Capture the cell that displays the provided text and extract its [X, Y] central coordinate. 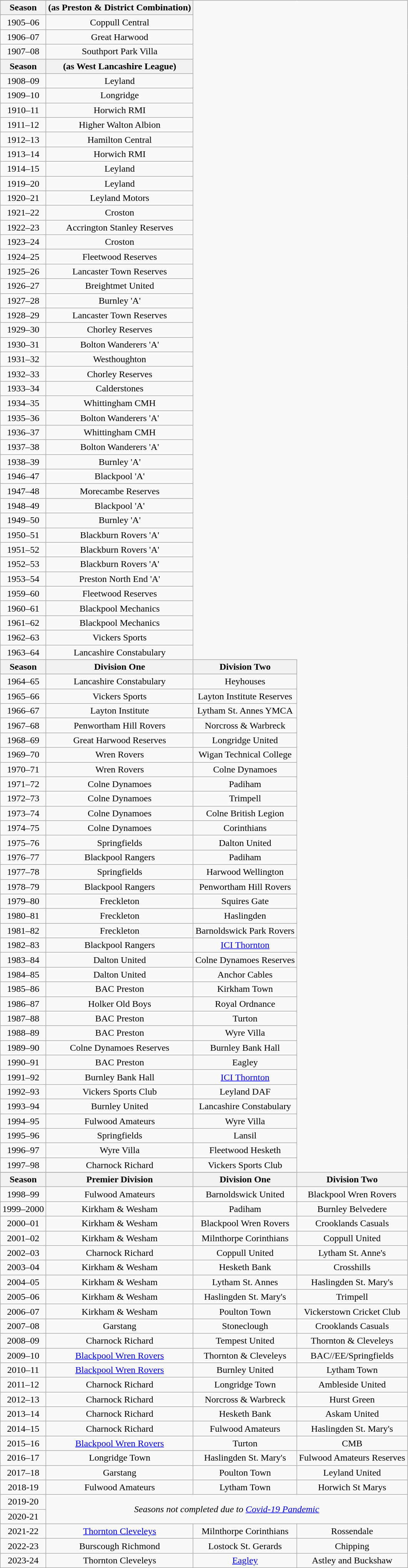
Seasons not completed due to Covid-19 Pandemic [227, 1509]
1912–13 [23, 139]
1965–66 [23, 696]
2015–16 [23, 1443]
1948–49 [23, 506]
Wigan Technical College [245, 755]
2005–06 [23, 1297]
2012–13 [23, 1399]
2016–17 [23, 1458]
Higher Walton Albion [120, 125]
1934–35 [23, 403]
1962–63 [23, 637]
1937–38 [23, 447]
1922–23 [23, 227]
2019-20 [23, 1502]
2002–03 [23, 1253]
1935–36 [23, 418]
1923–24 [23, 242]
1963–64 [23, 652]
2009–10 [23, 1355]
1981–82 [23, 931]
1969–70 [23, 755]
2007–08 [23, 1326]
1982–83 [23, 945]
1932–33 [23, 374]
Lytham St. Annes YMCA [245, 711]
1976–77 [23, 857]
1996–97 [23, 1150]
1928–29 [23, 315]
1971–72 [23, 784]
Layton Institute Reserves [245, 696]
1913–14 [23, 154]
1908–09 [23, 81]
2020-21 [23, 1516]
1909–10 [23, 95]
Anchor Cables [245, 975]
1977–78 [23, 872]
Colne British Legion [245, 813]
1991–92 [23, 1077]
2021-22 [23, 1531]
1987–88 [23, 1018]
Harwood Wellington [245, 872]
1970–71 [23, 769]
1989–90 [23, 1048]
1968–69 [23, 740]
Leyland DAF [245, 1092]
1949–50 [23, 520]
1919–20 [23, 184]
Holker Old Boys [120, 1004]
Haslingden [245, 916]
Longridge United [245, 740]
CMB [352, 1443]
Hurst Green [352, 1399]
1983–84 [23, 960]
Fulwood Amateurs Reserves [352, 1458]
2013–14 [23, 1414]
Stoneclough [245, 1326]
1966–67 [23, 711]
Horwich St Marys [352, 1487]
Longridge [120, 95]
2010–11 [23, 1370]
Astley and Buckshaw [352, 1560]
2001–02 [23, 1238]
Askam United [352, 1414]
1988–89 [23, 1033]
2023-24 [23, 1560]
Hamilton Central [120, 139]
Burnley Belvedere [352, 1209]
Morecambe Reserves [120, 491]
Barnoldswick United [245, 1194]
1950–51 [23, 535]
Westhoughton [120, 359]
Breightmet United [120, 286]
1986–87 [23, 1004]
1999–2000 [23, 1209]
Rossendale [352, 1531]
1960–61 [23, 608]
1906–07 [23, 37]
1910–11 [23, 110]
1927–28 [23, 301]
1980–81 [23, 916]
1972–73 [23, 799]
Premier Division [120, 1180]
Crosshills [352, 1267]
1938–39 [23, 462]
1946–47 [23, 476]
1978–79 [23, 886]
Lytham St. Anne's [352, 1253]
1926–27 [23, 286]
Lansil [245, 1136]
1951–52 [23, 550]
2003–04 [23, 1267]
Leyland Motors [120, 198]
1961–62 [23, 623]
Fleetwood Hesketh [245, 1150]
1924–25 [23, 257]
2018-19 [23, 1487]
1995–96 [23, 1136]
1964–65 [23, 682]
Great Harwood Reserves [120, 740]
Tempest United [245, 1341]
1990–91 [23, 1062]
Royal Ordnance [245, 1004]
1984–85 [23, 975]
Layton Institute [120, 711]
Heyhouses [245, 682]
Lostock St. Gerards [245, 1546]
Southport Park Villa [120, 52]
Squires Gate [245, 901]
1967–68 [23, 725]
1974–75 [23, 828]
BAC//EE/Springfields [352, 1355]
Ambleside United [352, 1385]
1959–60 [23, 593]
Lytham St. Annes [245, 1282]
1905–06 [23, 22]
1925–26 [23, 271]
(as Preston & District Combination) [120, 8]
2022-23 [23, 1546]
1973–74 [23, 813]
1985–86 [23, 989]
1947–48 [23, 491]
1907–08 [23, 52]
1921–22 [23, 213]
2008–09 [23, 1341]
2000–01 [23, 1224]
2006–07 [23, 1311]
2017–18 [23, 1473]
1993–94 [23, 1106]
Burscough Richmond [120, 1546]
1933–34 [23, 388]
1975–76 [23, 843]
2011–12 [23, 1385]
Preston North End 'A' [120, 579]
Coppull Central [120, 22]
1914–15 [23, 169]
(as West Lancashire League) [120, 66]
1953–54 [23, 579]
1952–53 [23, 564]
2014–15 [23, 1429]
Vickerstown Cricket Club [352, 1311]
Barnoldswick Park Rovers [245, 931]
1929–30 [23, 330]
1931–32 [23, 359]
Kirkham Town [245, 989]
1911–12 [23, 125]
1936–37 [23, 433]
Leyland United [352, 1473]
1930–31 [23, 344]
1920–21 [23, 198]
Corinthians [245, 828]
1998–99 [23, 1194]
Accrington Stanley Reserves [120, 227]
2004–05 [23, 1282]
Chipping [352, 1546]
Calderstones [120, 388]
1994–95 [23, 1121]
1997–98 [23, 1165]
Great Harwood [120, 37]
1979–80 [23, 901]
1992–93 [23, 1092]
